Search for the cell housing the specified text and yield its [X, Y] center coordinate. 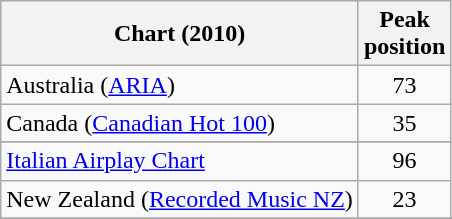
New Zealand (Recorded Music NZ) [180, 199]
Chart (2010) [180, 34]
35 [404, 123]
23 [404, 199]
96 [404, 161]
Canada (Canadian Hot 100) [180, 123]
73 [404, 85]
Italian Airplay Chart [180, 161]
Peakposition [404, 34]
Australia (ARIA) [180, 85]
